Return [X, Y] of the center of cell containing provided text 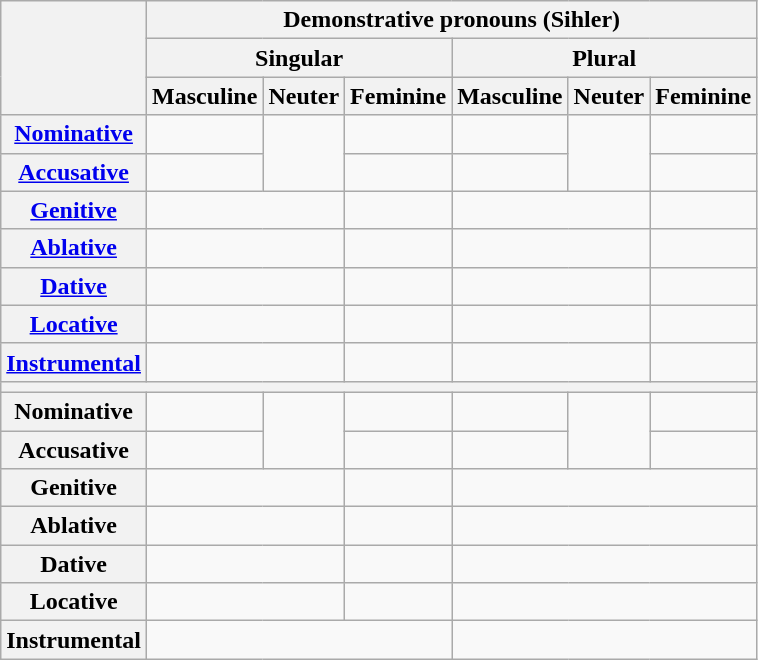
Demonstrative pronouns (Sihler) [451, 20]
Plural [604, 58]
Singular [298, 58]
